Search for the cell housing the specified text and yield its [X, Y] center coordinate. 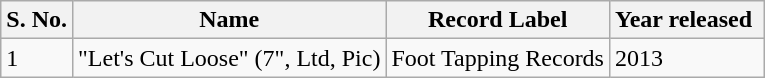
Name [228, 20]
Record Label [498, 20]
2013 [686, 58]
Year released [686, 20]
1 [37, 58]
S. No. [37, 20]
Foot Tapping Records [498, 58]
"Let's Cut Loose" (7", Ltd, Pic) [228, 58]
